Locate the cell with the specified text and output its (x, y) center coordinate. 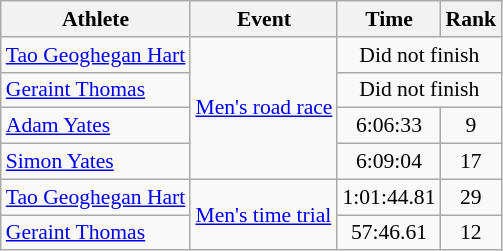
57:46.61 (388, 233)
Athlete (96, 19)
12 (472, 233)
Event (264, 19)
Rank (472, 19)
Time (388, 19)
9 (472, 126)
Simon Yates (96, 162)
6:09:04 (388, 162)
Men's time trial (264, 214)
17 (472, 162)
6:06:33 (388, 126)
1:01:44.81 (388, 197)
Adam Yates (96, 126)
Men's road race (264, 108)
29 (472, 197)
